Output the (X, Y) coordinate of the center of the cell containing the given text.  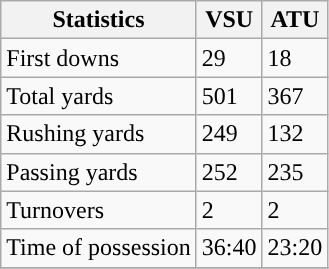
Time of possession (99, 248)
ATU (295, 20)
29 (229, 58)
Rushing yards (99, 134)
252 (229, 172)
First downs (99, 58)
249 (229, 134)
23:20 (295, 248)
Statistics (99, 20)
132 (295, 134)
VSU (229, 20)
18 (295, 58)
235 (295, 172)
367 (295, 96)
Total yards (99, 96)
Turnovers (99, 210)
501 (229, 96)
Passing yards (99, 172)
36:40 (229, 248)
